Detect which cell encompasses the target text, then output its (x, y) center coordinate. 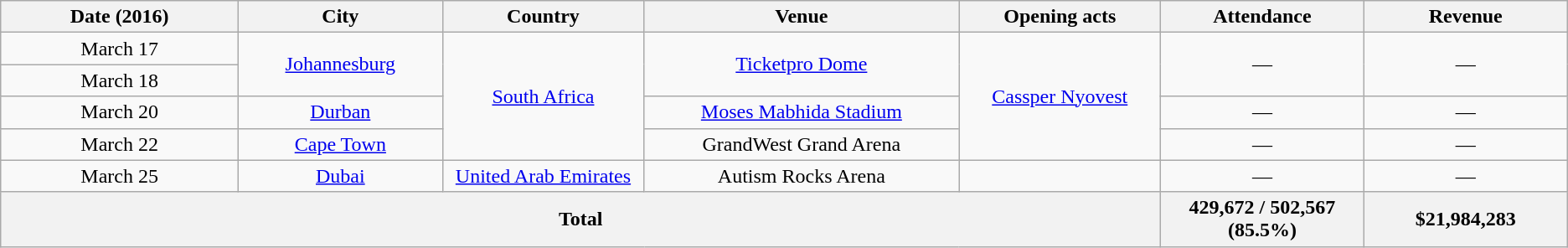
March 25 (120, 176)
Autism Rocks Arena (802, 176)
March 22 (120, 144)
Venue (802, 17)
City (341, 17)
Cassper Nyovest (1060, 96)
United Arab Emirates (543, 176)
Total (581, 220)
March 20 (120, 112)
GrandWest Grand Arena (802, 144)
Country (543, 17)
March 18 (120, 80)
Johannesburg (341, 65)
429,672 / 502,567 (85.5%) (1263, 220)
Revenue (1466, 17)
Cape Town (341, 144)
Dubai (341, 176)
Opening acts (1060, 17)
Durban (341, 112)
South Africa (543, 96)
March 17 (120, 49)
Moses Mabhida Stadium (802, 112)
Ticketpro Dome (802, 65)
Date (2016) (120, 17)
Attendance (1263, 17)
$21,984,283 (1466, 220)
